For the text-containing cell, return its midpoint in [x, y] coordinate format. 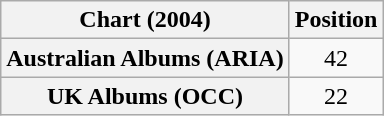
Position [336, 20]
42 [336, 58]
Chart (2004) [145, 20]
22 [336, 96]
UK Albums (OCC) [145, 96]
Australian Albums (ARIA) [145, 58]
